Return (x, y) of the center of cell containing provided text 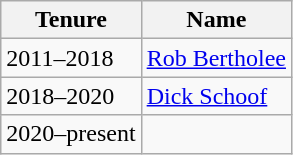
2020–present (71, 134)
Tenure (71, 20)
2011–2018 (71, 58)
Dick Schoof (216, 96)
Name (216, 20)
2018–2020 (71, 96)
Rob Bertholee (216, 58)
